Pinpoint the cell where the given text exists, returning its (X, Y) midpoint coordinate. 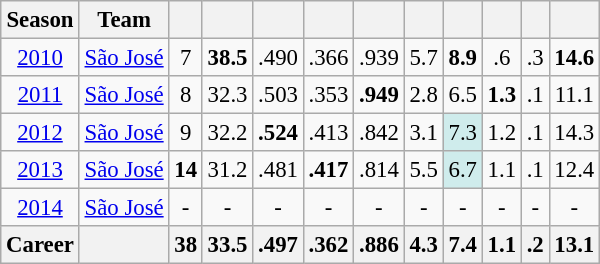
7 (186, 58)
.362 (328, 245)
32.2 (227, 133)
8 (186, 95)
8.9 (462, 58)
.886 (379, 245)
1.2 (502, 133)
2014 (40, 208)
14.3 (574, 133)
.3 (535, 58)
.842 (379, 133)
5.7 (424, 58)
7.4 (462, 245)
38 (186, 245)
9 (186, 133)
Team (124, 20)
13.1 (574, 245)
.814 (379, 170)
.497 (278, 245)
.353 (328, 95)
.490 (278, 58)
.949 (379, 95)
Career (40, 245)
2012 (40, 133)
.481 (278, 170)
7.3 (462, 133)
11.1 (574, 95)
.366 (328, 58)
.417 (328, 170)
14 (186, 170)
Season (40, 20)
.939 (379, 58)
12.4 (574, 170)
3.1 (424, 133)
2.8 (424, 95)
2010 (40, 58)
.6 (502, 58)
2013 (40, 170)
1.3 (502, 95)
33.5 (227, 245)
.524 (278, 133)
32.3 (227, 95)
.413 (328, 133)
2011 (40, 95)
5.5 (424, 170)
31.2 (227, 170)
6.7 (462, 170)
.2 (535, 245)
14.6 (574, 58)
38.5 (227, 58)
4.3 (424, 245)
6.5 (462, 95)
.503 (278, 95)
